Capture the cell that displays the provided text and extract its [x, y] central coordinate. 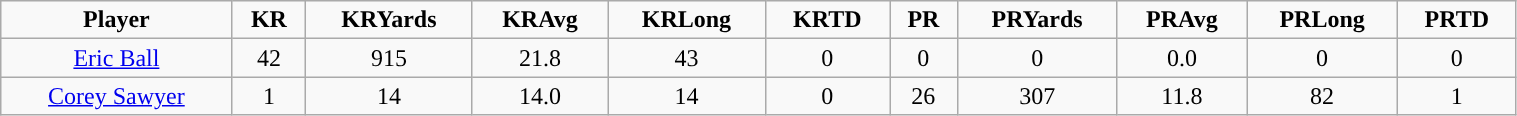
Corey Sawyer [116, 96]
Player [116, 20]
PRTD [1457, 20]
26 [924, 96]
11.8 [1182, 96]
Eric Ball [116, 58]
307 [1037, 96]
PR [924, 20]
42 [269, 58]
KRLong [686, 20]
PRYards [1037, 20]
KRAvg [540, 20]
21.8 [540, 58]
PRLong [1322, 20]
0.0 [1182, 58]
KRYards [389, 20]
82 [1322, 96]
PRAvg [1182, 20]
43 [686, 58]
KRTD [828, 20]
KR [269, 20]
14.0 [540, 96]
915 [389, 58]
